Determine the [x, y] coordinate at the center of the cell enclosing the given text.  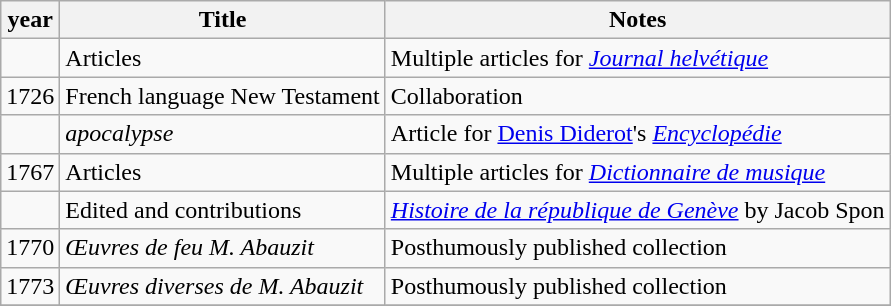
French language New Testament [223, 96]
year [30, 20]
Histoire de la république de Genève by Jacob Spon [638, 210]
Œuvres diverses de M. Abauzit [223, 286]
1770 [30, 248]
Multiple articles for Journal helvétique [638, 58]
Collaboration [638, 96]
Article for Denis Diderot's Encyclopédie [638, 134]
Title [223, 20]
Multiple articles for Dictionnaire de musique [638, 172]
1767 [30, 172]
Notes [638, 20]
1773 [30, 286]
Œuvres de feu M. Abauzit [223, 248]
1726 [30, 96]
Edited and contributions [223, 210]
apocalypse [223, 134]
